Scan for the cell matching the given text and deliver its [X, Y] coordinate at center. 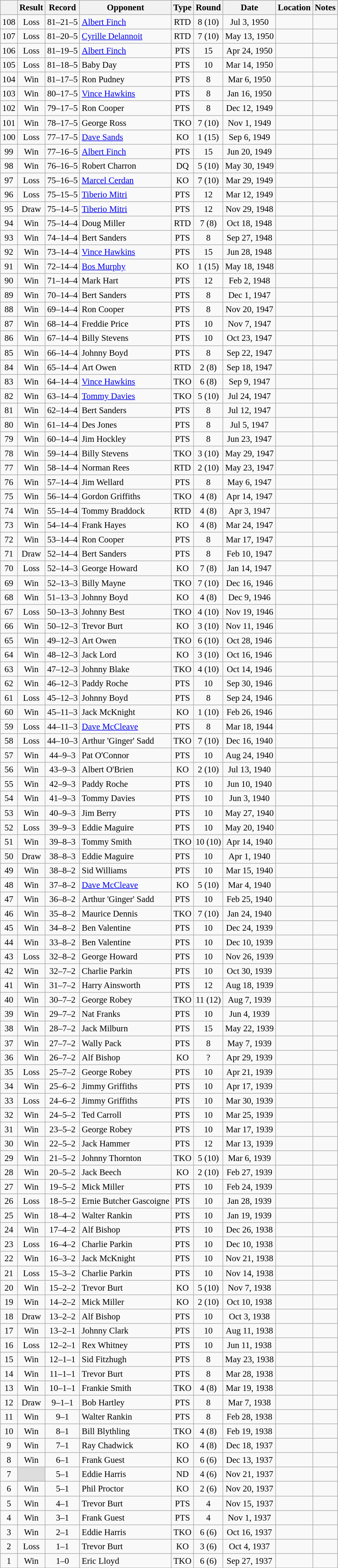
Mar 30, 1939 [249, 1101]
74 [9, 511]
26 [9, 1201]
37–8–2 [62, 885]
67 [9, 612]
Freddie Price [125, 324]
68 [9, 597]
George Ross [125, 123]
Jan 14, 1947 [249, 568]
38 [9, 1029]
Eric Lloyd [125, 1561]
52 [9, 827]
108 [9, 22]
Mar 17, 1939 [249, 1129]
Jan 24, 1940 [249, 913]
Nov 19, 1946 [249, 612]
51 [9, 842]
Bob Hartley [125, 1403]
Jun 28, 1948 [249, 252]
Mar 12, 1949 [249, 195]
7–1 [62, 1446]
Dec 12, 1949 [249, 108]
80–17–5 [62, 94]
Nov 29, 1948 [249, 209]
71–14–4 [62, 281]
52–13–3 [62, 583]
Nov 26, 1939 [249, 957]
75–14–5 [62, 209]
71 [9, 554]
60 [9, 712]
19–5–2 [62, 1187]
57–14–4 [62, 482]
50–12–3 [62, 626]
91 [9, 267]
1 (10) [208, 712]
Jun 20, 1949 [249, 151]
44–9–3 [62, 756]
6 (10) [208, 640]
Sep 27, 1937 [249, 1561]
81–17–5 [62, 80]
Cyrille Delannoit [125, 36]
46–12–3 [62, 684]
61 [9, 698]
35–8–2 [62, 913]
26–7–2 [62, 1057]
May 27, 1940 [249, 813]
83 [9, 381]
Rex Whitney [125, 1345]
May 13, 1950 [249, 36]
May 29, 1947 [249, 453]
59 [9, 727]
16 [9, 1345]
93 [9, 238]
72 [9, 540]
Feb 25, 1940 [249, 899]
43–9–3 [62, 770]
24 [9, 1230]
44 [9, 943]
51–13–3 [62, 597]
56 [9, 770]
Nov 21, 1937 [249, 1475]
79–17–5 [62, 108]
54 [9, 799]
Wally Pack [125, 1043]
11 (12) [208, 1000]
24–6–2 [62, 1101]
Mark Hart [125, 281]
2 [9, 1546]
Nov 21, 1938 [249, 1259]
Doug Miller [125, 223]
53–14–4 [62, 540]
Nov 1, 1949 [249, 123]
Dec 9, 1946 [249, 597]
67–14–4 [62, 339]
92 [9, 252]
49 [9, 871]
77–17–5 [62, 137]
Dec 13, 1937 [249, 1460]
70 [9, 568]
65 [9, 640]
Harry Ainsworth [125, 985]
8–1 [62, 1431]
11–1–1 [62, 1374]
17–4–2 [62, 1230]
35 [9, 1072]
36 [9, 1057]
45–11–3 [62, 712]
38–8–2 [62, 871]
Feb 28, 1938 [249, 1417]
Bill Blythling [125, 1431]
75 [9, 497]
2 (8) [208, 367]
27 [9, 1187]
29 [9, 1158]
Dec 10, 1938 [249, 1244]
Jun 23, 1947 [249, 439]
34–8–2 [62, 928]
Jan 28, 1939 [249, 1201]
Jul 13, 1940 [249, 770]
102 [9, 108]
32–8–2 [62, 957]
May 18, 1948 [249, 267]
21–5–2 [62, 1158]
May 22, 1939 [249, 1029]
Date [249, 8]
Mar 4, 1940 [249, 885]
33–8–2 [62, 943]
Ron Pudney [125, 80]
32 [9, 1115]
Mar 19, 1938 [249, 1388]
Billy Mayne [125, 583]
Dec 24, 1939 [249, 928]
Jim Berry [125, 813]
81–21–5 [62, 22]
Nov 15, 1937 [249, 1503]
58–14–4 [62, 468]
Pat O'Connor [125, 756]
29–7–2 [62, 1014]
ND [182, 1475]
Mar 29, 1949 [249, 180]
? [208, 1057]
Oct 14, 1946 [249, 669]
98 [9, 166]
55–14–4 [62, 511]
May 7, 1939 [249, 1043]
47–12–3 [62, 669]
39 [9, 1014]
Apr 14, 1947 [249, 497]
Jul 12, 1947 [249, 410]
9–1 [62, 1417]
Mar 7, 1938 [249, 1403]
Sid Fitzhugh [125, 1360]
Feb 24, 1939 [249, 1187]
94 [9, 223]
Mar 28, 1938 [249, 1374]
Oct 16, 1946 [249, 655]
1–1 [62, 1546]
80 [9, 425]
65–14–4 [62, 367]
14–2–2 [62, 1302]
10 (10) [208, 842]
Sep 6, 1949 [249, 137]
Oct 3, 1938 [249, 1316]
85 [9, 353]
Nov 14, 1938 [249, 1273]
103 [9, 94]
Tommy Smith [125, 842]
Apr 29, 1939 [249, 1057]
76 [9, 482]
Dec 16, 1946 [249, 583]
24–5–2 [62, 1115]
9 [9, 1446]
11 [9, 1417]
Jun 3, 1940 [249, 799]
Tommy Braddock [125, 511]
Record [62, 8]
81–19–5 [62, 51]
25 [9, 1216]
77 [9, 468]
79 [9, 439]
62 [9, 684]
59–14–4 [62, 453]
Norman Rees [125, 468]
69–14–4 [62, 309]
45 [9, 928]
Location [294, 8]
Mar 14, 1950 [249, 65]
39–9–3 [62, 827]
48 [9, 885]
Jack Hammer [125, 1144]
Johnny Best [125, 612]
68–14–4 [62, 324]
May 23, 1938 [249, 1360]
Apr 17, 1939 [249, 1086]
Apr 21, 1939 [249, 1072]
37 [9, 1043]
Mar 18, 1944 [249, 727]
19 [9, 1302]
Robert Charron [125, 166]
20 [9, 1288]
44–11–3 [62, 727]
18–4–2 [62, 1216]
Dave Sands [125, 137]
Oct 16, 1937 [249, 1532]
Dec 18, 1937 [249, 1446]
Nov 7, 1947 [249, 324]
Jack Beech [125, 1172]
88 [9, 309]
Jun 4, 1939 [249, 1014]
Mar 24, 1947 [249, 525]
52–14–3 [62, 568]
97 [9, 180]
78 [9, 453]
Jan 19, 1939 [249, 1216]
Dec 10, 1939 [249, 943]
Baby Day [125, 65]
7 [9, 1475]
1–0 [62, 1561]
30 [9, 1144]
Mar 13, 1939 [249, 1144]
Jan 16, 1950 [249, 94]
6–1 [62, 1460]
47 [9, 899]
Phil Proctor [125, 1489]
Mar 25, 1939 [249, 1115]
Albert O'Brien [125, 770]
75–16–5 [62, 180]
42 [9, 971]
73 [9, 525]
48–12–3 [62, 655]
Oct 30, 1939 [249, 971]
14 [9, 1374]
31–7–2 [62, 985]
41 [9, 985]
17 [9, 1331]
55 [9, 784]
Bos Murphy [125, 267]
Apr 14, 1940 [249, 842]
3 [9, 1532]
Nov 7, 1938 [249, 1288]
Feb 19, 1938 [249, 1431]
12–2–1 [62, 1345]
84 [9, 367]
32–7–2 [62, 971]
Nat Franks [125, 1014]
82 [9, 396]
53 [9, 813]
Nov 20, 1937 [249, 1489]
Marcel Cerdan [125, 180]
Aug 11, 1938 [249, 1331]
Apr 24, 1950 [249, 51]
Sep 18, 1947 [249, 367]
70–14–4 [62, 295]
Notes [325, 8]
45–12–3 [62, 698]
104 [9, 80]
Johnny Thornton [125, 1158]
15–2–2 [62, 1288]
Aug 7, 1939 [249, 1000]
44–10–3 [62, 741]
75–14–4 [62, 223]
72–14–4 [62, 267]
42–9–3 [62, 784]
Aug 24, 1940 [249, 756]
Nov 20, 1947 [249, 309]
Mar 6, 1950 [249, 80]
106 [9, 51]
4–1 [62, 1503]
27–7–2 [62, 1043]
1 [9, 1561]
75–15–5 [62, 195]
Nov 1, 1937 [249, 1518]
Type [182, 8]
Sep 9, 1947 [249, 381]
107 [9, 36]
61–14–4 [62, 425]
Jun 10, 1940 [249, 784]
23–5–2 [62, 1129]
Jun 11, 1938 [249, 1345]
Result [31, 8]
DQ [182, 166]
57 [9, 756]
95 [9, 209]
8 (10) [208, 22]
Johnny Blake [125, 669]
Feb 2, 1948 [249, 281]
Feb 10, 1947 [249, 554]
Oct 23, 1947 [249, 339]
78–17–5 [62, 123]
Jack Lord [125, 655]
10–1–1 [62, 1388]
74–14–4 [62, 238]
22 [9, 1259]
40–9–3 [62, 813]
69 [9, 583]
Round [208, 8]
30–7–2 [62, 1000]
46 [9, 913]
Apr 1, 1940 [249, 856]
Aug 18, 1939 [249, 985]
56–14–4 [62, 497]
38–8–3 [62, 856]
63–14–4 [62, 396]
Mar 15, 1940 [249, 871]
Apr 3, 1947 [249, 511]
96 [9, 195]
31 [9, 1129]
Oct 10, 1938 [249, 1302]
16–3–2 [62, 1259]
Dec 26, 1938 [249, 1230]
5 [9, 1503]
Mar 17, 1947 [249, 540]
Jim Wellard [125, 482]
36–8–2 [62, 899]
81 [9, 410]
64–14–4 [62, 381]
25–7–2 [62, 1072]
Dec 16, 1940 [249, 741]
May 6, 1947 [249, 482]
Sep 24, 1946 [249, 698]
100 [9, 137]
9–1–1 [62, 1403]
Frank Hayes [125, 525]
Sep 27, 1948 [249, 238]
Sid Williams [125, 871]
May 30, 1949 [249, 166]
41–9–3 [62, 799]
63 [9, 669]
Nov 11, 1946 [249, 626]
58 [9, 741]
50–13–3 [62, 612]
Maurice Dennis [125, 913]
Oct 4, 1937 [249, 1546]
18 [9, 1316]
40 [9, 1000]
62–14–4 [62, 410]
Opponent [125, 8]
81–20–5 [62, 36]
May 20, 1940 [249, 827]
Sep 30, 1946 [249, 684]
54–14–4 [62, 525]
3 (6) [208, 1546]
66 [9, 626]
21 [9, 1273]
13 [9, 1388]
16–4–2 [62, 1244]
Dec 1, 1947 [249, 295]
12–1–1 [62, 1360]
52–14–4 [62, 554]
50 [9, 856]
3–1 [62, 1518]
34 [9, 1086]
101 [9, 123]
28 [9, 1172]
22–5–2 [62, 1144]
23 [9, 1244]
20–5–2 [62, 1172]
Frankie Smith [125, 1388]
73–14–4 [62, 252]
Oct 18, 1948 [249, 223]
89 [9, 295]
13–2–1 [62, 1331]
Ray Chadwick [125, 1446]
86 [9, 339]
2 (6) [208, 1489]
Jul 3, 1950 [249, 22]
4 (6) [208, 1475]
Des Jones [125, 425]
87 [9, 324]
81–18–5 [62, 65]
May 23, 1947 [249, 468]
60–14–4 [62, 439]
Ernie Butcher Gascoigne [125, 1201]
99 [9, 151]
2–1 [62, 1532]
Jack Milburn [125, 1029]
Jul 24, 1947 [249, 396]
Sep 22, 1947 [249, 353]
Feb 26, 1946 [249, 712]
15–3–2 [62, 1273]
43 [9, 957]
77–16–5 [62, 151]
39–8–3 [62, 842]
Ted Carroll [125, 1115]
64 [9, 655]
25–6–2 [62, 1086]
18–5–2 [62, 1201]
49–12–3 [62, 640]
Jul 5, 1947 [249, 425]
Johnny Clark [125, 1331]
66–14–4 [62, 353]
Gordon Griffiths [125, 497]
Feb 27, 1939 [249, 1172]
Mar 6, 1939 [249, 1158]
76–16–5 [62, 166]
28–7–2 [62, 1029]
90 [9, 281]
33 [9, 1101]
6 [9, 1489]
13–2–2 [62, 1316]
6 (8) [208, 381]
Oct 28, 1946 [249, 640]
Jim Hockley [125, 439]
105 [9, 65]
